Identify which cell holds the provided text, then report its (x, y) central coordinate. 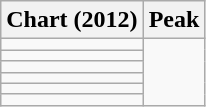
Peak (174, 20)
Chart (2012) (72, 20)
